Identify which cell holds the provided text, then report its [X, Y] central coordinate. 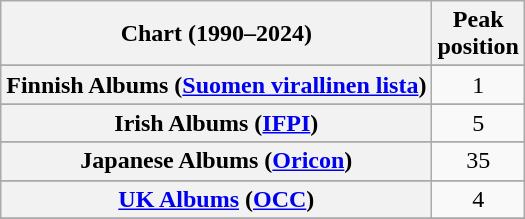
UK Albums (OCC) [216, 199]
1 [478, 85]
4 [478, 199]
35 [478, 161]
Irish Albums (IFPI) [216, 123]
Finnish Albums (Suomen virallinen lista) [216, 85]
Peakposition [478, 34]
Japanese Albums (Oricon) [216, 161]
Chart (1990–2024) [216, 34]
5 [478, 123]
